Output the (X, Y) coordinate of the center of the cell containing the given text.  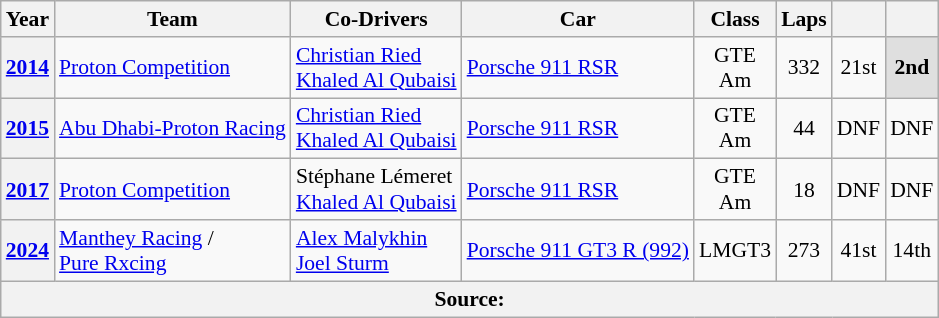
21st (858, 68)
2024 (28, 250)
Manthey Racing / Pure Rxcing (172, 250)
41st (858, 250)
Car (578, 19)
2015 (28, 128)
Team (172, 19)
Source: (470, 299)
Porsche 911 GT3 R (992) (578, 250)
2017 (28, 190)
Class (735, 19)
Year (28, 19)
2014 (28, 68)
Abu Dhabi-Proton Racing (172, 128)
Alex Malykhin Joel Sturm (376, 250)
Co-Drivers (376, 19)
2nd (912, 68)
Laps (804, 19)
14th (912, 250)
18 (804, 190)
332 (804, 68)
Stéphane Lémeret Khaled Al Qubaisi (376, 190)
LMGT3 (735, 250)
44 (804, 128)
273 (804, 250)
